Pinpoint the cell where the given text exists, returning its [x, y] midpoint coordinate. 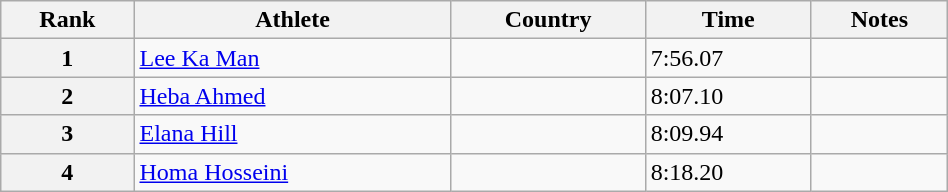
8:07.10 [728, 96]
2 [68, 96]
4 [68, 172]
Elana Hill [292, 134]
Time [728, 20]
7:56.07 [728, 58]
Heba Ahmed [292, 96]
Athlete [292, 20]
8:18.20 [728, 172]
Homa Hosseini [292, 172]
Country [548, 20]
8:09.94 [728, 134]
Rank [68, 20]
Lee Ka Man [292, 58]
Notes [879, 20]
1 [68, 58]
3 [68, 134]
